Search for the cell housing the specified text and yield its (X, Y) center coordinate. 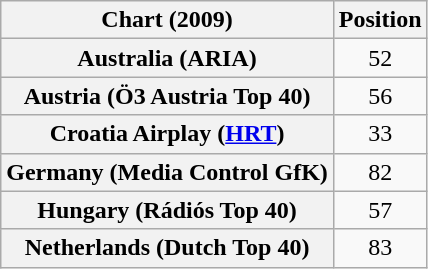
Position (380, 20)
83 (380, 248)
Croatia Airplay (HRT) (168, 134)
Germany (Media Control GfK) (168, 172)
Chart (2009) (168, 20)
Netherlands (Dutch Top 40) (168, 248)
Australia (ARIA) (168, 58)
Austria (Ö3 Austria Top 40) (168, 96)
52 (380, 58)
82 (380, 172)
Hungary (Rádiós Top 40) (168, 210)
33 (380, 134)
56 (380, 96)
57 (380, 210)
